Capture the cell that displays the provided text and extract its [x, y] central coordinate. 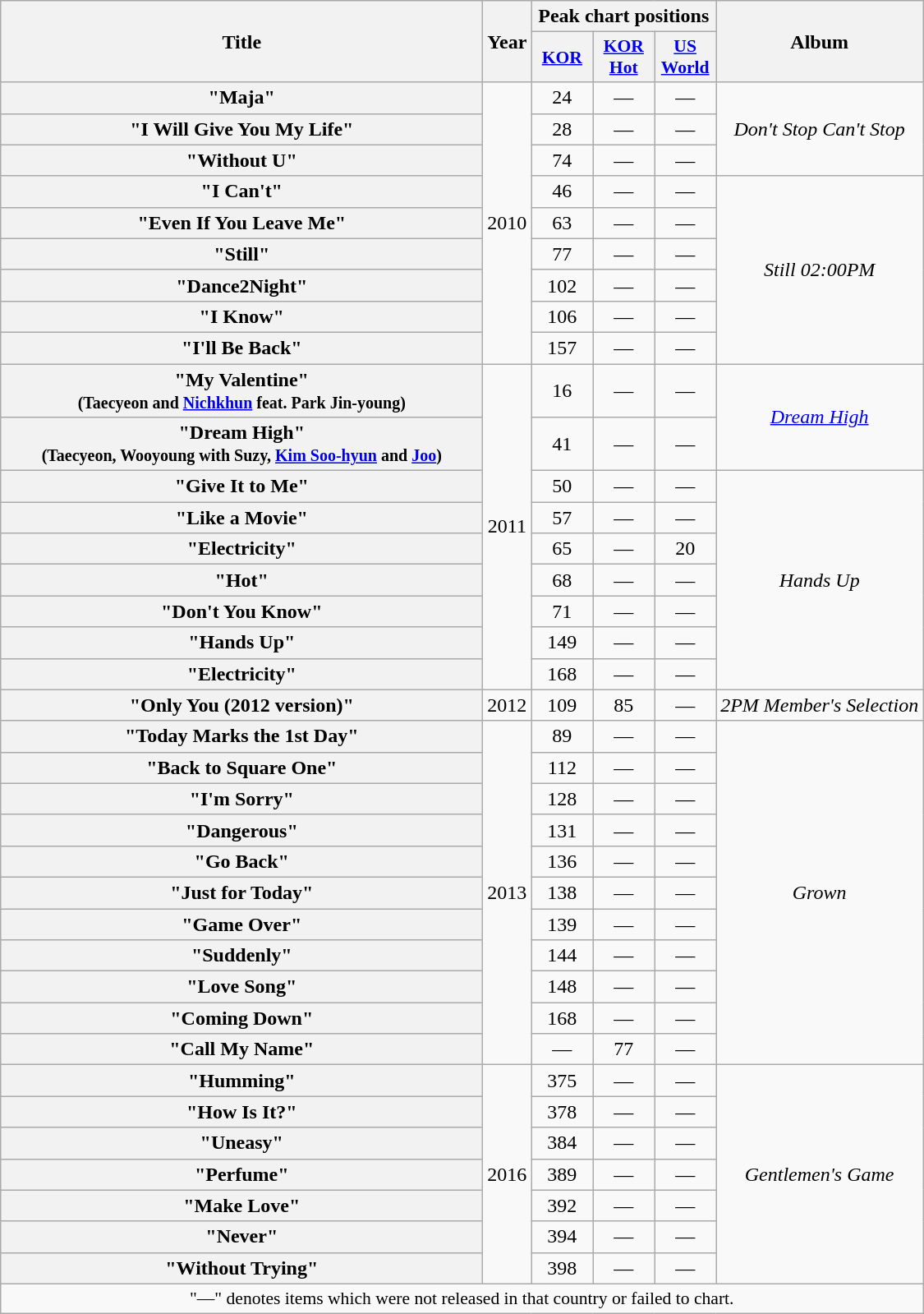
2010 [508, 224]
28 [562, 129]
2011 [508, 526]
50 [562, 486]
89 [562, 736]
"Without U" [241, 160]
"Uneasy" [241, 1143]
85 [624, 705]
"Don't You Know" [241, 611]
392 [562, 1206]
20 [685, 549]
"Coming Down" [241, 1018]
"Even If You Leave Me" [241, 223]
375 [562, 1081]
2PM Member's Selection [820, 705]
"Like a Movie" [241, 518]
"Still" [241, 254]
"I'll Be Back" [241, 348]
"I Can't" [241, 191]
2012 [508, 705]
149 [562, 643]
"Back to Square One" [241, 768]
112 [562, 768]
Peak chart positions [624, 16]
"Make Love" [241, 1206]
68 [562, 580]
71 [562, 611]
16 [562, 390]
139 [562, 924]
384 [562, 1143]
"Without Trying" [241, 1268]
"Dream High"(Taecyeon, Wooyoung with Suzy, Kim Soo-hyun and Joo) [241, 444]
148 [562, 987]
"Dangerous" [241, 830]
136 [562, 861]
"Just for Today" [241, 892]
24 [562, 98]
144 [562, 956]
"Give It to Me" [241, 486]
41 [562, 444]
74 [562, 160]
57 [562, 518]
Album [820, 41]
"Dance2Night" [241, 285]
46 [562, 191]
"Hands Up" [241, 643]
138 [562, 892]
KORHot [624, 58]
"Go Back" [241, 861]
"Today Marks the 1st Day" [241, 736]
2016 [508, 1174]
"My Valentine"(Taecyeon and Nichkhun feat. Park Jin-young) [241, 390]
"—" denotes items which were not released in that country or failed to chart. [462, 1298]
"Game Over" [241, 924]
128 [562, 799]
Dream High [820, 417]
"How Is It?" [241, 1112]
"Humming" [241, 1081]
389 [562, 1174]
"I'm Sorry" [241, 799]
Still 02:00PM [820, 270]
"Only You (2012 version)" [241, 705]
Hands Up [820, 580]
"I Know" [241, 316]
"Never" [241, 1237]
65 [562, 549]
"I Will Give You My Life" [241, 129]
394 [562, 1237]
109 [562, 705]
"Perfume" [241, 1174]
378 [562, 1112]
Title [241, 41]
USWorld [685, 58]
"Suddenly" [241, 956]
102 [562, 285]
Gentlemen's Game [820, 1174]
"Call My Name" [241, 1049]
Year [508, 41]
131 [562, 830]
"Hot" [241, 580]
2013 [508, 892]
157 [562, 348]
"Maja" [241, 98]
398 [562, 1268]
KOR [562, 58]
"Love Song" [241, 987]
106 [562, 316]
Grown [820, 892]
Don't Stop Can't Stop [820, 129]
63 [562, 223]
